Return the [x, y] coordinate for the center point of the cell that contains the specified text.  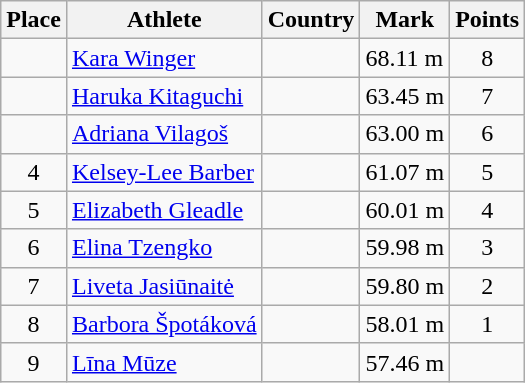
Kara Winger [164, 58]
Elina Tzengko [164, 248]
Līna Mūze [164, 362]
68.11 m [405, 58]
61.07 m [405, 172]
2 [488, 286]
57.46 m [405, 362]
63.45 m [405, 96]
Mark [405, 20]
1 [488, 324]
Athlete [164, 20]
63.00 m [405, 134]
Haruka Kitaguchi [164, 96]
Barbora Špotáková [164, 324]
59.98 m [405, 248]
58.01 m [405, 324]
59.80 m [405, 286]
Liveta Jasiūnaitė [164, 286]
Adriana Vilagoš [164, 134]
Points [488, 20]
Elizabeth Gleadle [164, 210]
3 [488, 248]
60.01 m [405, 210]
9 [34, 362]
Country [311, 20]
Kelsey-Lee Barber [164, 172]
Place [34, 20]
